Detect which cell encompasses the target text, then output its [x, y] center coordinate. 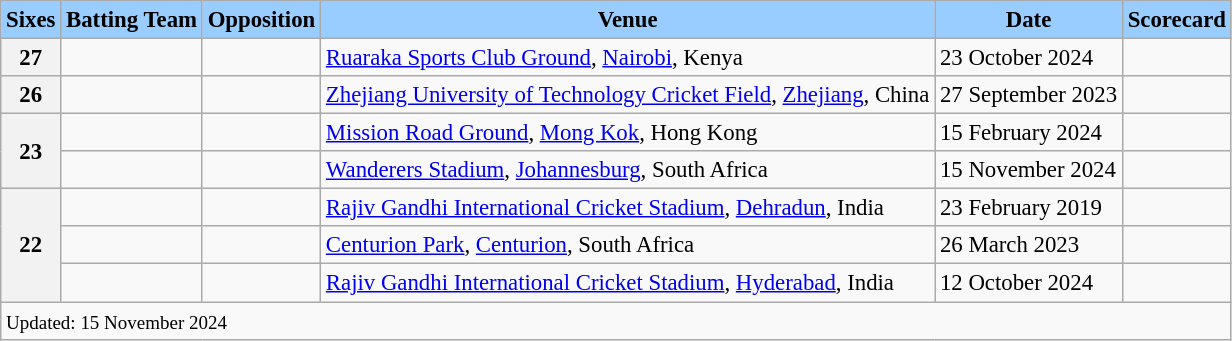
26 March 2023 [1029, 245]
Rajiv Gandhi International Cricket Stadium, Dehradun, India [628, 208]
Venue [628, 20]
15 November 2024 [1029, 170]
23 February 2019 [1029, 208]
12 October 2024 [1029, 283]
Opposition [261, 20]
Scorecard [1176, 20]
23 [31, 152]
23 October 2024 [1029, 58]
22 [31, 246]
27 [31, 58]
Ruaraka Sports Club Ground, Nairobi, Kenya [628, 58]
Updated: 15 November 2024 [616, 321]
15 February 2024 [1029, 133]
Wanderers Stadium, Johannesburg, South Africa [628, 170]
27 September 2023 [1029, 95]
Zhejiang University of Technology Cricket Field, Zhejiang, China [628, 95]
Batting Team [132, 20]
26 [31, 95]
Rajiv Gandhi International Cricket Stadium, Hyderabad, India [628, 283]
Mission Road Ground, Mong Kok, Hong Kong [628, 133]
Date [1029, 20]
Sixes [31, 20]
Centurion Park, Centurion, South Africa [628, 245]
